Return the [x, y] coordinate for the center point of the cell that contains the specified text.  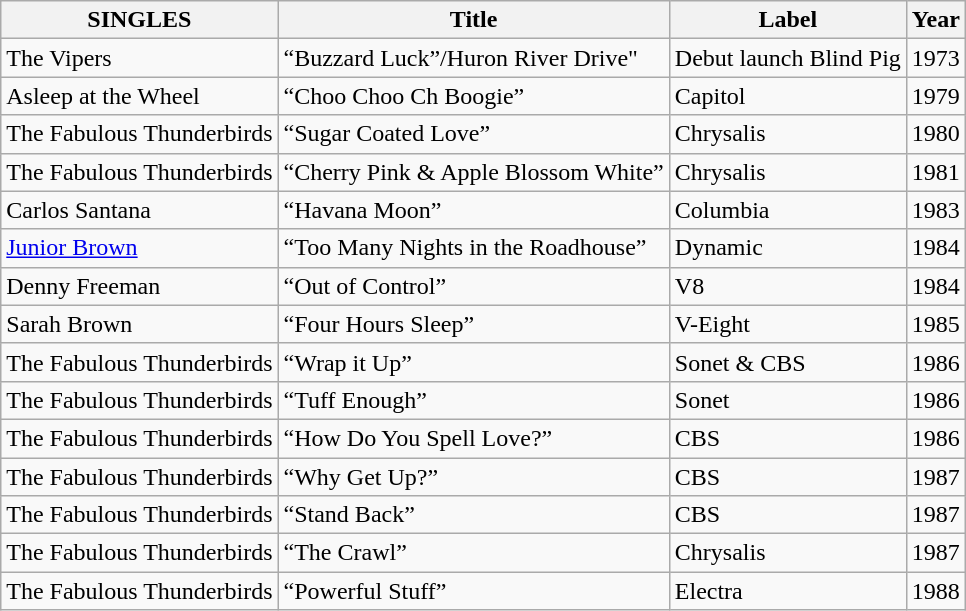
Columbia [788, 210]
“Out of Control” [474, 286]
Dynamic [788, 248]
“Wrap it Up” [474, 362]
Carlos Santana [140, 210]
1988 [936, 591]
“Powerful Stuff” [474, 591]
“Tuff Enough” [474, 400]
Capitol [788, 96]
“Sugar Coated Love” [474, 134]
“Why Get Up?” [474, 477]
“The Crawl” [474, 553]
Denny Freeman [140, 286]
1983 [936, 210]
Sonet [788, 400]
“Too Many Nights in the Roadhouse” [474, 248]
1985 [936, 324]
V8 [788, 286]
“How Do You Spell Love?” [474, 438]
SINGLES [140, 20]
Asleep at the Wheel [140, 96]
Sonet & CBS [788, 362]
Sarah Brown [140, 324]
“Four Hours Sleep” [474, 324]
“Havana Moon” [474, 210]
“Buzzard Luck”/Huron River Drive" [474, 58]
Junior Brown [140, 248]
Year [936, 20]
Debut launch Blind Pig [788, 58]
Electra [788, 591]
1980 [936, 134]
1979 [936, 96]
1973 [936, 58]
“Choo Choo Ch Boogie” [474, 96]
Title [474, 20]
“Stand Back” [474, 515]
Label [788, 20]
1981 [936, 172]
“Cherry Pink & Apple Blossom White” [474, 172]
The Vipers [140, 58]
V-Eight [788, 324]
